Detect which cell encompasses the target text, then output its (x, y) center coordinate. 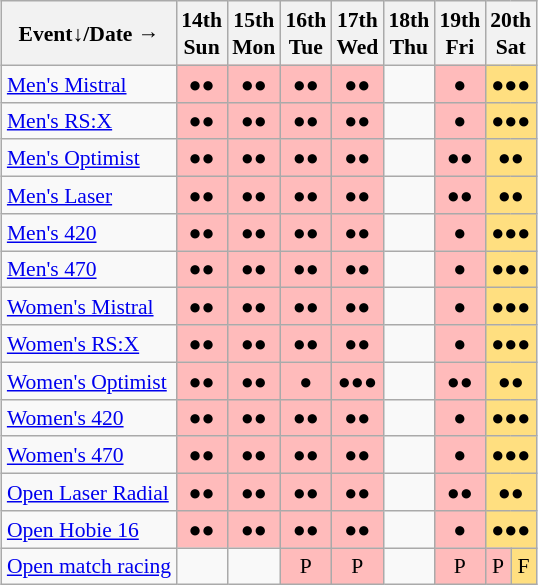
20thSat (510, 33)
17thWed (357, 33)
F (524, 566)
Women's Optimist (89, 380)
19thFri (460, 33)
Women's RS:X (89, 344)
Women's 420 (89, 418)
Men's 470 (89, 268)
Men's Laser (89, 194)
Women's Mistral (89, 306)
Open Laser Radial (89, 492)
14thSun (202, 33)
Men's RS:X (89, 120)
16thTue (306, 33)
Open Hobie 16 (89, 528)
Women's 470 (89, 454)
Men's Optimist (89, 158)
Men's 420 (89, 232)
18thThu (408, 33)
Men's Mistral (89, 84)
15thMon (254, 33)
Event↓/Date → (89, 33)
Open match racing (89, 566)
